Detect which cell encompasses the target text, then output its [X, Y] center coordinate. 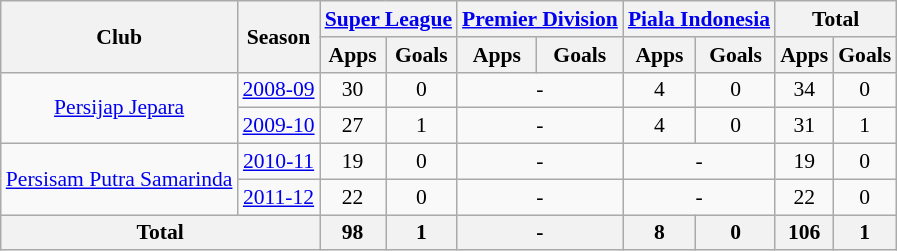
2008-09 [278, 90]
Piala Indonesia [699, 19]
Super League [388, 19]
Season [278, 36]
2009-10 [278, 126]
2011-12 [278, 197]
Persisam Putra Samarinda [120, 180]
Premier Division [540, 19]
106 [804, 233]
98 [353, 233]
Club [120, 36]
2010-11 [278, 162]
27 [353, 126]
31 [804, 126]
Persijap Jepara [120, 108]
8 [660, 233]
34 [804, 90]
30 [353, 90]
